Scan for the cell matching the given text and deliver its [X, Y] coordinate at center. 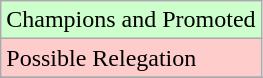
Champions and Promoted [131, 20]
Possible Relegation [131, 58]
